Pinpoint the cell where the given text exists, returning its (X, Y) midpoint coordinate. 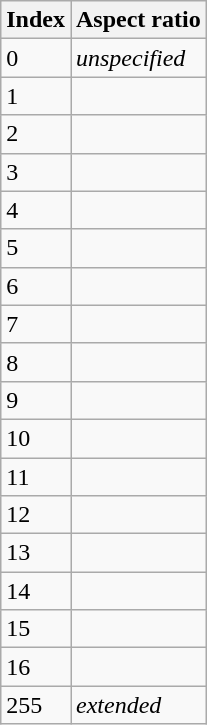
4 (36, 210)
255 (36, 705)
3 (36, 172)
9 (36, 400)
12 (36, 515)
6 (36, 286)
15 (36, 629)
13 (36, 553)
extended (138, 705)
unspecified (138, 58)
8 (36, 362)
10 (36, 438)
5 (36, 248)
14 (36, 591)
Index (36, 20)
Aspect ratio (138, 20)
16 (36, 667)
2 (36, 134)
0 (36, 58)
11 (36, 477)
7 (36, 324)
1 (36, 96)
